Search for the cell housing the specified text and yield its [x, y] center coordinate. 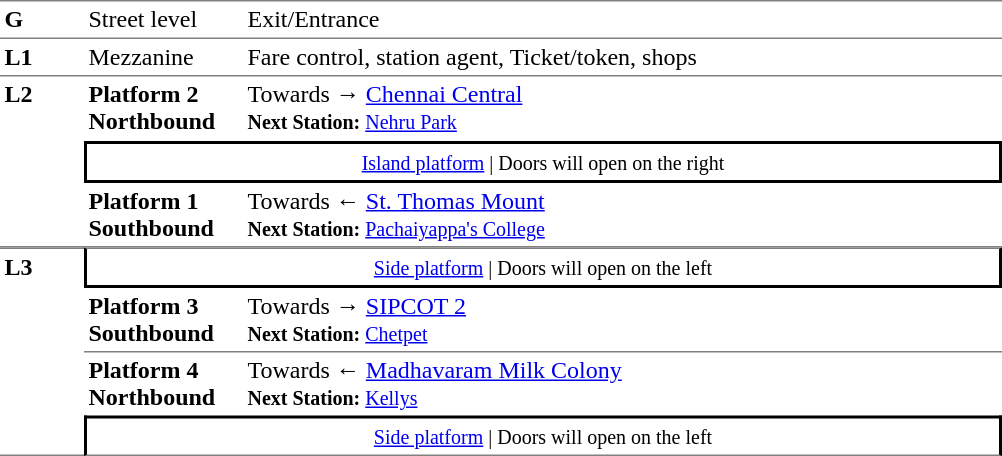
Platform 2Northbound [164, 108]
Towards → SIPCOT 2Next Station: Chetpet [622, 320]
Platform 4Northbound [164, 384]
Platform 1Southbound [164, 215]
L1 [42, 58]
Platform 3Southbound [164, 320]
Towards ← St. Thomas MountNext Station: Pachaiyappa's College [622, 215]
Towards → Chennai CentralNext Station: Nehru Park [622, 108]
G [42, 20]
L3 [42, 352]
Exit/Entrance [622, 20]
Towards ← Madhavaram Milk ColonyNext Station: Kellys [622, 384]
Street level [164, 20]
Fare control, station agent, Ticket/token, shops [622, 58]
Island platform | Doors will open on the right [543, 162]
L2 [42, 162]
Mezzanine [164, 58]
